Scan for the cell matching the given text and deliver its (X, Y) coordinate at center. 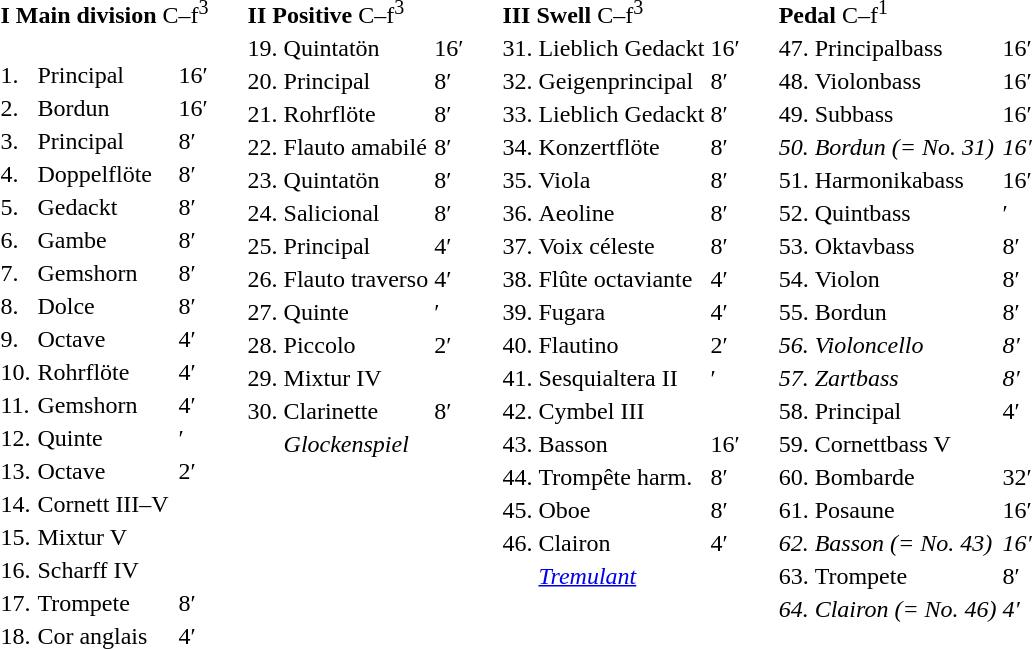
60. (794, 477)
Violonbass (906, 81)
Harmonikabass (906, 180)
50. (794, 147)
Fugara (622, 312)
Tremulant (622, 576)
Trompête harm. (622, 477)
47. (794, 48)
49. (794, 114)
Voix céleste (622, 246)
Clairon (= No. 46) (906, 609)
Posaune (906, 510)
Doppelflöte (105, 174)
62. (794, 543)
39. (518, 312)
63. (794, 576)
55. (794, 312)
48. (794, 81)
Clairon (622, 543)
34. (518, 147)
Scharff IV (105, 570)
40. (518, 345)
Zartbass (906, 378)
22. (262, 147)
23. (262, 180)
Salicional (356, 213)
Cornettbass V (906, 444)
46. (518, 543)
51. (794, 180)
Principalbass (906, 48)
Flauto amabilé (356, 147)
Viola (622, 180)
37. (518, 246)
Basson (622, 444)
Flûte octaviante (622, 279)
43. (518, 444)
32. (518, 81)
52. (794, 213)
Violoncello (906, 345)
Geigenprincipal (622, 81)
57. (794, 378)
Bombarde (906, 477)
Clarinette (356, 411)
Glockenspiel (356, 444)
54. (794, 279)
Bordun (= No. 31) (906, 147)
33. (518, 114)
59. (794, 444)
61. (794, 510)
Flautino (622, 345)
Gambe (105, 240)
Cornett III–V (105, 504)
Konzertflöte (622, 147)
41. (518, 378)
35. (518, 180)
20. (262, 81)
Aeoline (622, 213)
25. (262, 246)
Gedackt (105, 207)
Oktavbass (906, 246)
19. (262, 48)
38. (518, 279)
Quintbass (906, 213)
45. (518, 510)
28. (262, 345)
Mixtur IV (356, 378)
Sesquialtera II (622, 378)
Flauto traverso (356, 279)
Oboe (622, 510)
Subbass (906, 114)
Dolce (105, 306)
64. (794, 609)
31. (518, 48)
30. (262, 411)
27. (262, 312)
21. (262, 114)
42. (518, 411)
58. (794, 411)
29. (262, 378)
53. (794, 246)
Cymbel III (622, 411)
Mixtur V (105, 537)
44. (518, 477)
56. (794, 345)
24. (262, 213)
36. (518, 213)
Violon (906, 279)
Piccolo (356, 345)
26. (262, 279)
Basson (= No. 43) (906, 543)
